Pinpoint the cell where the given text exists, returning its [x, y] midpoint coordinate. 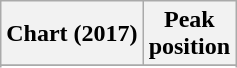
Peakposition [189, 34]
Chart (2017) [72, 34]
